For the text-containing cell, return its midpoint in [x, y] coordinate format. 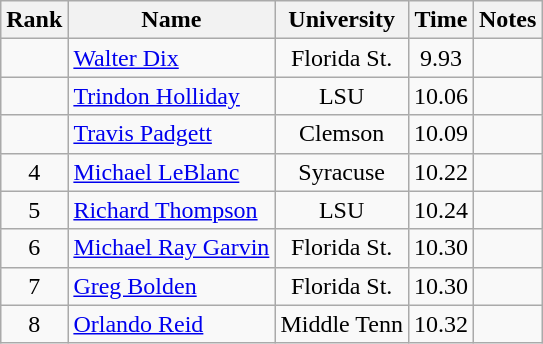
Notes [508, 20]
Walter Dix [172, 58]
8 [34, 324]
Travis Padgett [172, 134]
6 [34, 248]
Name [172, 20]
Clemson [342, 134]
10.09 [440, 134]
10.24 [440, 210]
Michael LeBlanc [172, 172]
9.93 [440, 58]
10.06 [440, 96]
Rank [34, 20]
University [342, 20]
10.22 [440, 172]
7 [34, 286]
10.32 [440, 324]
Time [440, 20]
Richard Thompson [172, 210]
5 [34, 210]
Syracuse [342, 172]
4 [34, 172]
Michael Ray Garvin [172, 248]
Trindon Holliday [172, 96]
Middle Tenn [342, 324]
Orlando Reid [172, 324]
Greg Bolden [172, 286]
